Return the [X, Y] coordinate for the center point of the cell that contains the specified text.  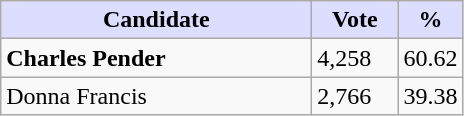
Candidate [156, 20]
Vote [355, 20]
2,766 [355, 96]
% [430, 20]
39.38 [430, 96]
4,258 [355, 58]
Donna Francis [156, 96]
Charles Pender [156, 58]
60.62 [430, 58]
